Return the [x, y] coordinate for the center point of the cell that contains the specified text.  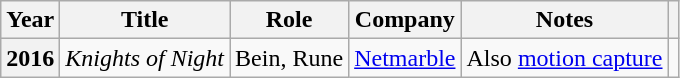
Also motion capture [564, 58]
Company [405, 20]
Title [145, 20]
Bein, Rune [290, 58]
2016 [30, 58]
Knights of Night [145, 58]
Netmarble [405, 58]
Notes [564, 20]
Year [30, 20]
Role [290, 20]
